Return (X, Y) of the center of cell containing provided text 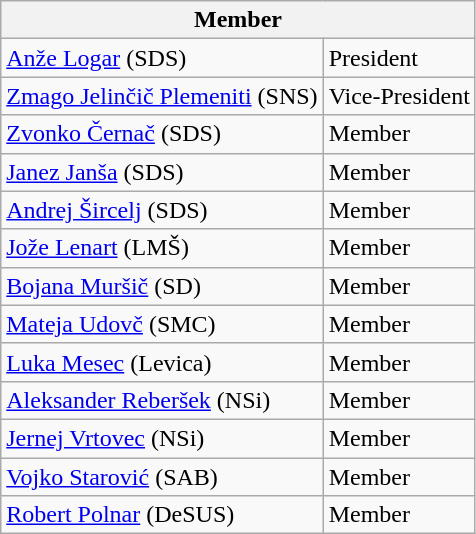
Zmago Jelinčič Plemeniti (SNS) (162, 96)
Janez Janša (SDS) (162, 172)
Andrej Šircelj (SDS) (162, 210)
President (399, 58)
Robert Polnar (DeSUS) (162, 515)
Jože Lenart (LMŠ) (162, 248)
Vojko Starović (SAB) (162, 477)
Zvonko Černač (SDS) (162, 134)
Mateja Udovč (SMC) (162, 324)
Vice-President (399, 96)
Bojana Muršič (SD) (162, 286)
Jernej Vrtovec (NSi) (162, 438)
Aleksander Reberšek (NSi) (162, 400)
Luka Mesec (Levica) (162, 362)
Anže Logar (SDS) (162, 58)
